For the text-containing cell, return its midpoint in [X, Y] coordinate format. 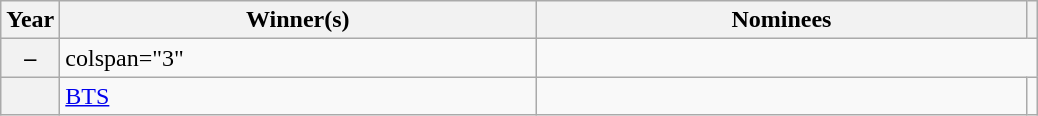
Year [30, 20]
Nominees [782, 20]
colspan="3" [298, 58]
Winner(s) [298, 20]
– [30, 58]
BTS [298, 96]
